From the cell containing the given text, extract its center point as [x, y] coordinate. 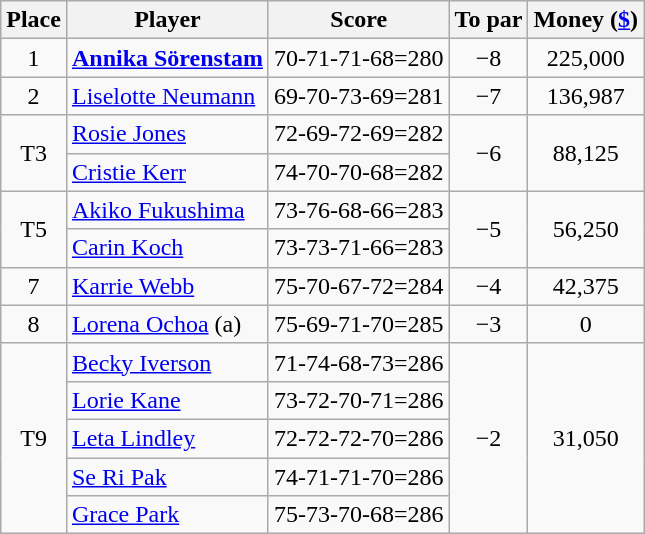
Place [34, 20]
56,250 [586, 229]
73-72-70-71=286 [358, 400]
Karrie Webb [167, 286]
73-76-68-66=283 [358, 210]
42,375 [586, 286]
72-69-72-69=282 [358, 134]
74-70-70-68=282 [358, 172]
T5 [34, 229]
Player [167, 20]
Lorena Ochoa (a) [167, 324]
8 [34, 324]
T9 [34, 438]
Grace Park [167, 515]
Liselotte Neumann [167, 96]
75-69-71-70=285 [358, 324]
73-73-71-66=283 [358, 248]
225,000 [586, 58]
T3 [34, 153]
72-72-72-70=286 [358, 438]
70-71-71-68=280 [358, 58]
136,987 [586, 96]
Annika Sörenstam [167, 58]
Akiko Fukushima [167, 210]
0 [586, 324]
Rosie Jones [167, 134]
To par [488, 20]
−2 [488, 438]
88,125 [586, 153]
Carin Koch [167, 248]
Money ($) [586, 20]
−5 [488, 229]
−3 [488, 324]
2 [34, 96]
Score [358, 20]
−4 [488, 286]
74-71-71-70=286 [358, 477]
75-70-67-72=284 [358, 286]
−8 [488, 58]
Cristie Kerr [167, 172]
31,050 [586, 438]
69-70-73-69=281 [358, 96]
Leta Lindley [167, 438]
7 [34, 286]
Se Ri Pak [167, 477]
−6 [488, 153]
75-73-70-68=286 [358, 515]
1 [34, 58]
Lorie Kane [167, 400]
Becky Iverson [167, 362]
−7 [488, 96]
71-74-68-73=286 [358, 362]
